Locate the cell with the specified text and output its [x, y] center coordinate. 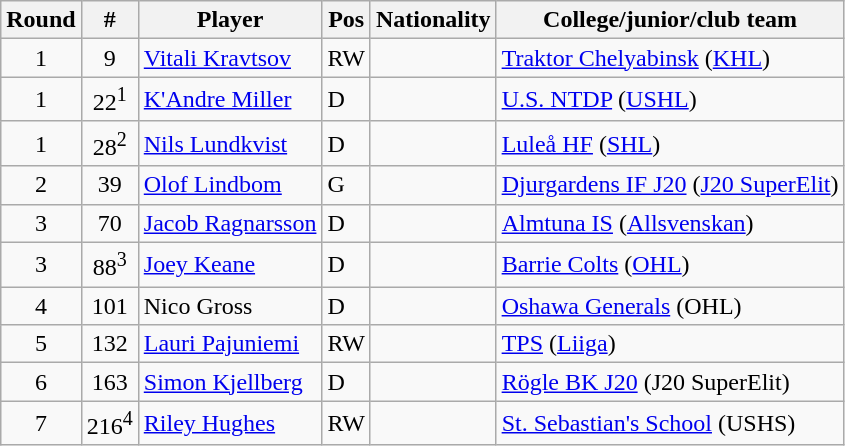
Oshawa Generals (OHL) [670, 306]
Almtuna IS (Allsvenskan) [670, 223]
G [346, 185]
282 [110, 144]
Djurgardens IF J20 (J20 SuperElit) [670, 185]
Simon Kjellberg [230, 382]
5 [41, 344]
Olof Lindbom [230, 185]
K'Andre Miller [230, 100]
4 [41, 306]
163 [110, 382]
Joey Keane [230, 264]
70 [110, 223]
2164 [110, 424]
6 [41, 382]
9 [110, 58]
# [110, 20]
101 [110, 306]
Player [230, 20]
2 [41, 185]
Barrie Colts (OHL) [670, 264]
Nils Lundkvist [230, 144]
39 [110, 185]
132 [110, 344]
College/junior/club team [670, 20]
7 [41, 424]
Jacob Ragnarsson [230, 223]
Traktor Chelyabinsk (KHL) [670, 58]
TPS (Liiga) [670, 344]
883 [110, 264]
Vitali Kravtsov [230, 58]
Luleå HF (SHL) [670, 144]
Round [41, 20]
Lauri Pajuniemi [230, 344]
St. Sebastian's School (USHS) [670, 424]
Riley Hughes [230, 424]
Nico Gross [230, 306]
U.S. NTDP (USHL) [670, 100]
221 [110, 100]
Nationality [433, 20]
Pos [346, 20]
Rögle BK J20 (J20 SuperElit) [670, 382]
